For the text-containing cell, return its midpoint in [X, Y] coordinate format. 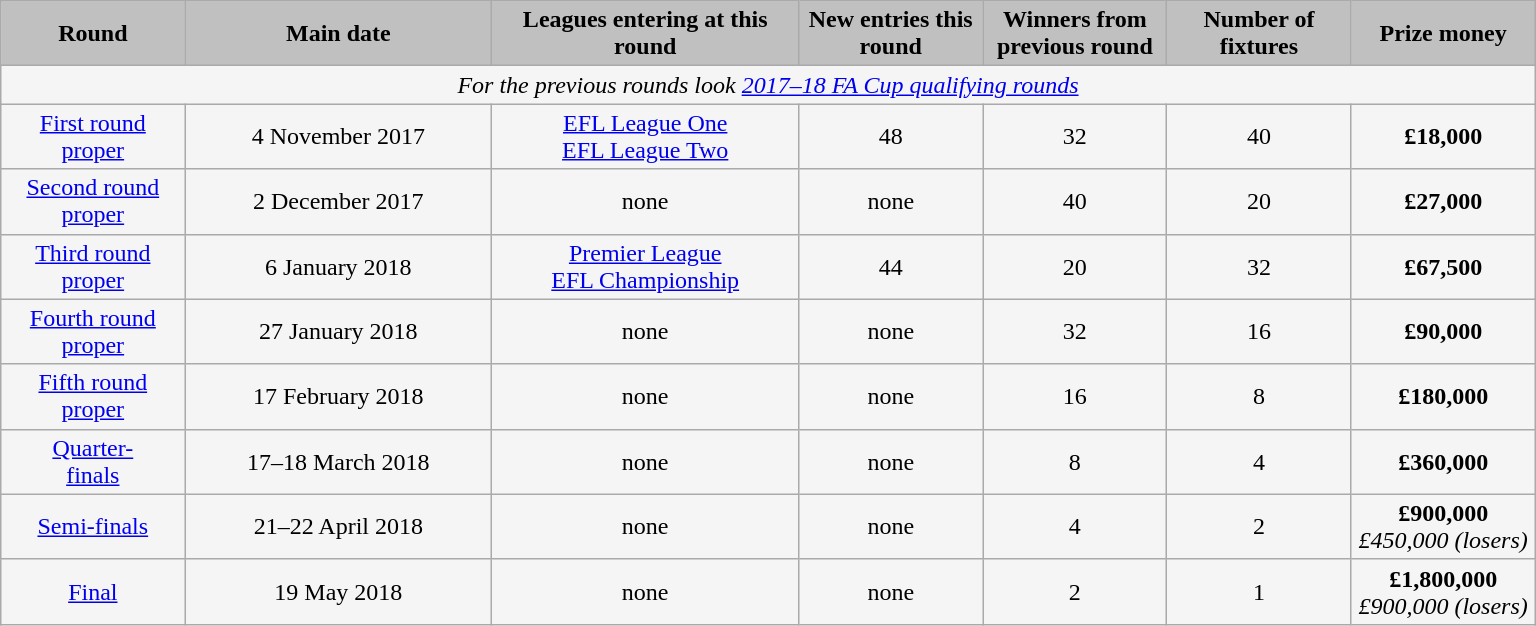
Winners from previous round [1075, 34]
£18,000 [1443, 136]
1 [1259, 592]
2 December 2017 [338, 202]
Final [93, 592]
£67,500 [1443, 266]
27 January 2018 [338, 332]
Round [93, 34]
21–22 April 2018 [338, 526]
£360,000 [1443, 462]
Fifth round proper [93, 396]
For the previous rounds look 2017–18 FA Cup qualifying rounds [768, 85]
6 January 2018 [338, 266]
£90,000 [1443, 332]
Prize money [1443, 34]
Fourth round proper [93, 332]
Premier LeagueEFL Championship [646, 266]
£900,000£450,000 (losers) [1443, 526]
£1,800,000£900,000 (losers) [1443, 592]
19 May 2018 [338, 592]
£27,000 [1443, 202]
Second round proper [93, 202]
48 [891, 136]
Quarter-finals [93, 462]
EFL League OneEFL League Two [646, 136]
New entries this round [891, 34]
£180,000 [1443, 396]
First round proper [93, 136]
17 February 2018 [338, 396]
Leagues entering at this round [646, 34]
Main date [338, 34]
Semi-finals [93, 526]
17–18 March 2018 [338, 462]
44 [891, 266]
4 November 2017 [338, 136]
Third round proper [93, 266]
Number of fixtures [1259, 34]
